Extract the [X, Y] coordinate from the center of the cell holding the provided text.  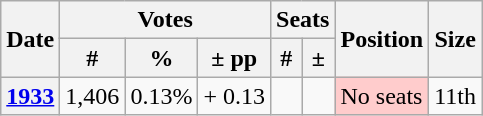
Position [382, 39]
Seats [303, 20]
Date [30, 39]
± [318, 58]
No seats [382, 96]
1,406 [92, 96]
1933 [30, 96]
± pp [234, 58]
0.13% [162, 96]
Size [456, 39]
+ 0.13 [234, 96]
% [162, 58]
Votes [166, 20]
11th [456, 96]
